Return (X, Y) of the center of cell containing provided text 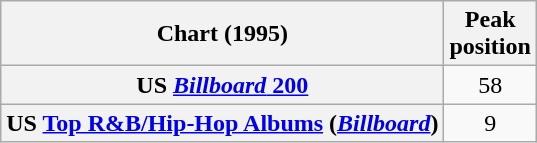
US Top R&B/Hip-Hop Albums (Billboard) (222, 123)
9 (490, 123)
Peak position (490, 34)
Chart (1995) (222, 34)
58 (490, 85)
US Billboard 200 (222, 85)
